Capture the cell that displays the provided text and extract its (x, y) central coordinate. 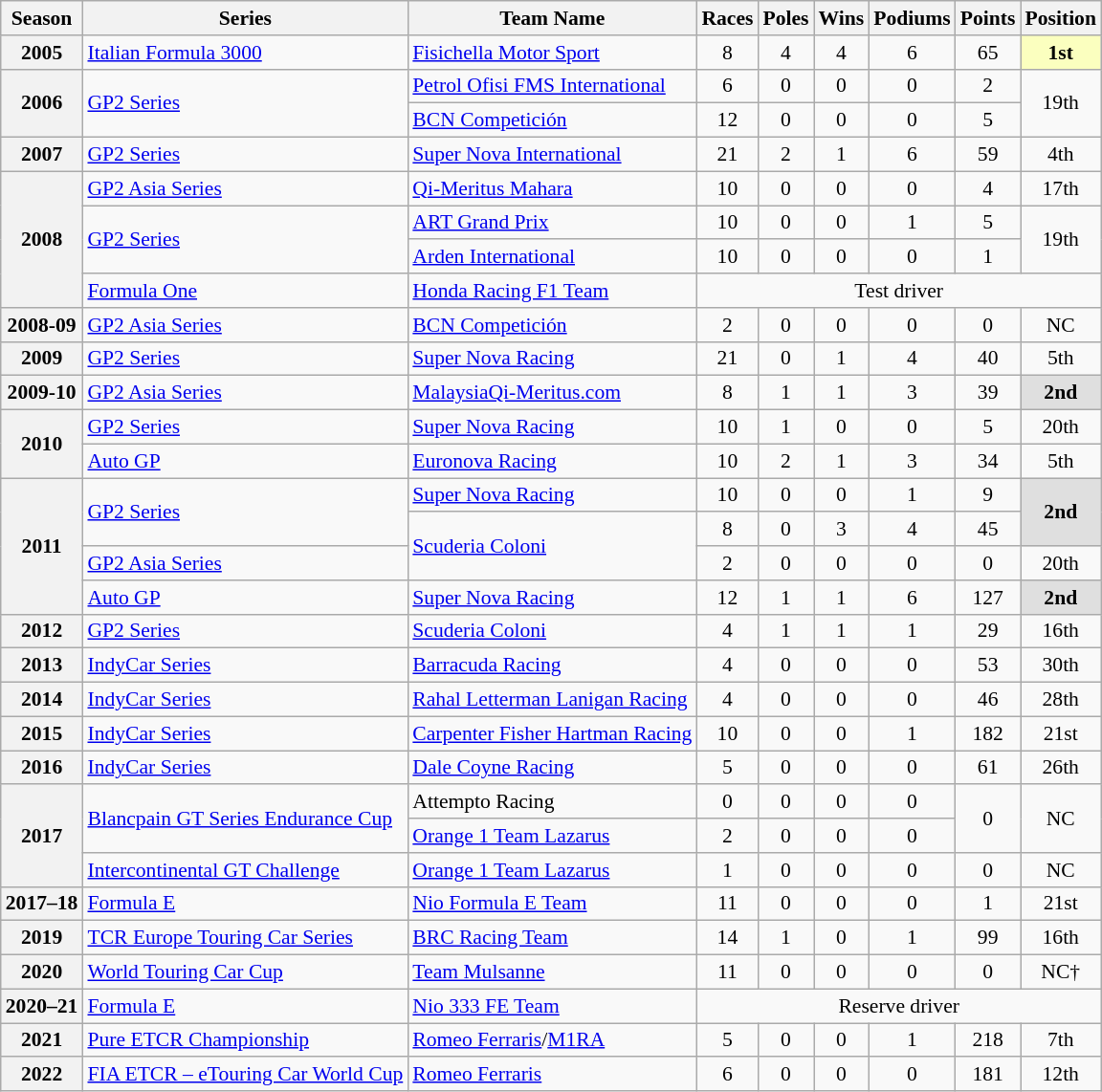
Fisichella Motor Sport (552, 53)
2019 (42, 938)
2008 (42, 239)
53 (988, 666)
2012 (42, 631)
ART Grand Prix (552, 223)
Podiums (913, 18)
Season (42, 18)
Blancpain GT Series Endurance Cup (245, 819)
127 (988, 598)
Dale Coyne Racing (552, 768)
Intercontinental GT Challenge (245, 870)
99 (988, 938)
Attempto Racing (552, 802)
2014 (42, 700)
1st (1060, 53)
Pure ETCR Championship (245, 1040)
59 (988, 155)
2020 (42, 972)
2007 (42, 155)
26th (1060, 768)
181 (988, 1075)
45 (988, 530)
2013 (42, 666)
FIA ETCR – eTouring Car World Cup (245, 1075)
2009 (42, 359)
4th (1060, 155)
Position (1060, 18)
2020–21 (42, 1006)
Arden International (552, 257)
46 (988, 700)
Points (988, 18)
65 (988, 53)
218 (988, 1040)
Romeo Ferraris (552, 1075)
2010 (42, 444)
Rahal Letterman Lanigan Racing (552, 700)
2022 (42, 1075)
29 (988, 631)
Petrol Ofisi FMS International (552, 86)
Nio Formula E Team (552, 904)
Team Name (552, 18)
2006 (42, 103)
Honda Racing F1 Team (552, 291)
30th (1060, 666)
Qi-Meritus Mahara (552, 188)
2015 (42, 733)
9 (988, 495)
39 (988, 393)
Super Nova International (552, 155)
28th (1060, 700)
12th (1060, 1075)
34 (988, 461)
Carpenter Fisher Hartman Racing (552, 733)
2005 (42, 53)
Euronova Racing (552, 461)
Series (245, 18)
7th (1060, 1040)
2009-10 (42, 393)
Races (727, 18)
2016 (42, 768)
2008-09 (42, 325)
Reserve driver (899, 1006)
2017 (42, 836)
2011 (42, 546)
61 (988, 768)
BRC Racing Team (552, 938)
40 (988, 359)
Formula One (245, 291)
17th (1060, 188)
Italian Formula 3000 (245, 53)
Team Mulsanne (552, 972)
World Touring Car Cup (245, 972)
Test driver (899, 291)
Poles (785, 18)
MalaysiaQi-Meritus.com (552, 393)
Barracuda Racing (552, 666)
Romeo Ferraris/M1RA (552, 1040)
14 (727, 938)
182 (988, 733)
2021 (42, 1040)
Wins (842, 18)
TCR Europe Touring Car Series (245, 938)
NC† (1060, 972)
2017–18 (42, 904)
Nio 333 FE Team (552, 1006)
